Locate the cell with the specified text and output its (X, Y) center coordinate. 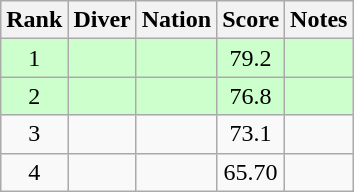
73.1 (251, 134)
4 (34, 172)
2 (34, 96)
Score (251, 20)
Nation (176, 20)
65.70 (251, 172)
Diver (102, 20)
3 (34, 134)
76.8 (251, 96)
79.2 (251, 58)
Rank (34, 20)
1 (34, 58)
Notes (319, 20)
